Detect which cell encompasses the target text, then output its (x, y) center coordinate. 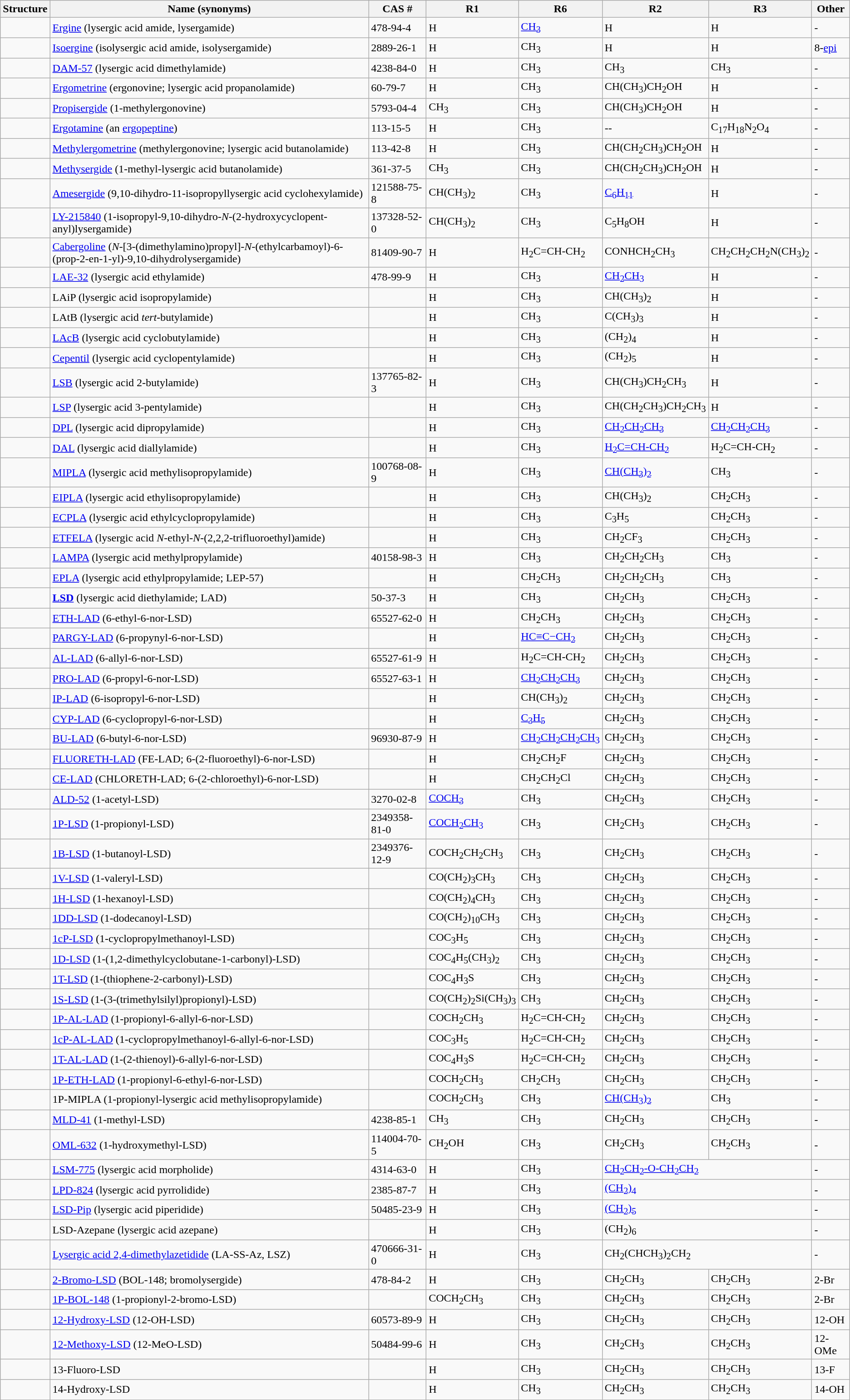
113-15-5 (398, 128)
81409-90-7 (398, 252)
137765-82-3 (398, 382)
2-Bromo-LSD (BOL-148; bromolysergide) (209, 1279)
4238-84-0 (398, 68)
3270-02-8 (398, 799)
Methylergometrine (methylergonovine; lysergic acid butanolamide) (209, 148)
EIPLA (lysergic acid ethylisopropylamide) (209, 497)
LSD (lysergic acid diethylamide; LAD) (209, 598)
2349376-12-9 (398, 853)
LSD-Pip (lysergic acid piperidide) (209, 1209)
113-42-8 (398, 148)
470666-31-0 (398, 1254)
1P-MIPLA (1-propionyl-lysergic acid methylisopropylamide) (209, 1100)
12-OH (831, 1320)
121588-75-8 (398, 193)
C(CH3)3 (655, 317)
COC4H5(CH3)2 (472, 959)
AL-LAD (6-allyl-6-nor-LSD) (209, 658)
1cP-LSD (1-cyclopropylmethanoyl-LSD) (209, 938)
C6H11 (655, 193)
CH2CH2Cl (560, 779)
478-84-2 (398, 1279)
Cabergoline (N-[3-(dimethylamino)propyl]-N-(ethylcarbamoyl)-6-(prop-2-en-1-yl)-9,10-dihydrolysergamide) (209, 252)
Amesergide (9,10-dihydro-11-isopropyllysergic acid cyclohexylamide) (209, 193)
60-79-7 (398, 88)
Cepentil (lysergic acid cyclopentylamide) (209, 358)
C17H18N2O4 (760, 128)
LSB (lysergic acid 2-butylamide) (209, 382)
CH(CH2CH3)CH2CH3 (655, 408)
(CH2)6 (707, 1230)
CONHCH2CH3 (655, 252)
12-OMe (831, 1344)
LSD-Azepane (lysergic acid azepane) (209, 1230)
1P-AL-LAD (1-propionyl-6-allyl-6-nor-LSD) (209, 1019)
PARGY-LAD (6-propynyl-6-nor-LSD) (209, 638)
CH(CH3)CH2CH3 (655, 382)
1T-LSD (1-(thiophene-2-carbonyl)-LSD) (209, 979)
LSP (lysergic acid 3-pentylamide) (209, 408)
Ergometrine (ergonovine; lysergic acid propanolamide) (209, 88)
CO(CH2)10CH3 (472, 919)
1V-LSD (1-valeryl-LSD) (209, 878)
50484-99-6 (398, 1344)
14-Hydroxy-LSD (209, 1390)
65527-61-9 (398, 658)
4238-85-1 (398, 1120)
DAL (lysergic acid diallylamide) (209, 447)
CH2(CHCH3)2CH2 (707, 1254)
12-Hydroxy-LSD (12-OH-LSD) (209, 1320)
478-99-9 (398, 277)
2349358-81-0 (398, 824)
CH2CH2CH2N(CH3)2 (760, 252)
40158-98-3 (398, 558)
R3 (760, 9)
CH2CH2-O-CH2CH2 (707, 1169)
ECPLA (lysergic acid ethylcyclopropylamide) (209, 517)
1P-LSD (1-propionyl-LSD) (209, 824)
50-37-3 (398, 598)
13-F (831, 1369)
1B-LSD (1-butanoyl-LSD) (209, 853)
LSM-775 (lysergic acid morpholide) (209, 1169)
DAM-57 (lysergic acid dimethylamide) (209, 68)
LAMPA (lysergic acid methylpropylamide) (209, 558)
96930-87-9 (398, 739)
LPD-824 (lysergic acid pyrrolidide) (209, 1189)
-- (655, 128)
4314-63-0 (398, 1169)
CE-LAD (CHLORETH-LAD; 6-(2-chloroethyl)-6-nor-LSD) (209, 779)
CO(CH2)4CH3 (472, 899)
R2 (655, 9)
CO(CH2)3CH3 (472, 878)
65527-62-0 (398, 618)
CYP-LAD (6-cyclopropyl-6-nor-LSD) (209, 718)
C5H8OH (655, 223)
65527-63-1 (398, 678)
LAE-32 (lysergic acid ethylamide) (209, 277)
478-94-4 (398, 28)
2385-87-7 (398, 1189)
12-Methoxy-LSD (12-MeO-LSD) (209, 1344)
HC≡C−CH2 (560, 638)
CO(CH2)2Si(CH3)3 (472, 999)
CH2CF3 (655, 537)
Ergine (lysergic acid amide, lysergamide) (209, 28)
2889-26-1 (398, 48)
LAtB (lysergic acid tert-butylamide) (209, 317)
13-Fluoro-LSD (209, 1369)
Methysergide (1-methyl-lysergic acid butanolamide) (209, 168)
CH2OH (472, 1145)
DPL (lysergic acid dipropylamide) (209, 427)
8-epi (831, 48)
PRO-LAD (6-propyl-6-nor-LSD) (209, 678)
ALD-52 (1-acetyl-LSD) (209, 799)
Isoergine (isolysergic acid amide, isolysergamide) (209, 48)
IP-LAD (6-isopropyl-6-nor-LSD) (209, 698)
1cP-AL-LAD (1-cyclopropylmethanoyl-6-allyl-6-nor-LSD) (209, 1039)
1S-LSD (1-(3-(trimethylsilyl)propionyl)-LSD) (209, 999)
FLUORETH-LAD (FE-LAD; 6-(2-fluoroethyl)-6-nor-LSD) (209, 759)
CH2CH2F (560, 759)
LY-215840 (1-isopropyl-9,10-dihydro-N-(2-hydroxycyclopent-anyl)lysergamide) (209, 223)
Lysergic acid 2,4-dimethylazetidide (LA-SS-Az, LSZ) (209, 1254)
ETFELA (lysergic acid N-ethyl-N-(2,2,2-trifluoroethyl)amide) (209, 537)
Structure (25, 9)
OML-632 (1-hydroxymethyl-LSD) (209, 1145)
MLD-41 (1-methyl-LSD) (209, 1120)
1T-AL-LAD (1-(2-thienoyl)-6-allyl-6-nor-LSD) (209, 1059)
R6 (560, 9)
50485-23-9 (398, 1209)
Propisergide (1-methylergonovine) (209, 108)
361-37-5 (398, 168)
ETH-LAD (6-ethyl-6-nor-LSD) (209, 618)
R1 (472, 9)
1H-LSD (1-hexanoyl-LSD) (209, 899)
BU-LAD (6-butyl-6-nor-LSD) (209, 739)
COCH2CH2CH3 (472, 853)
114004-70-5 (398, 1145)
LAcB (lysergic acid cyclobutylamide) (209, 338)
137328-52-0 (398, 223)
EPLA (lysergic acid ethylpropylamide; LEP-57) (209, 578)
100768-08-9 (398, 473)
MIPLA (lysergic acid methylisopropylamide) (209, 473)
60573-89-9 (398, 1320)
Other (831, 9)
14-OH (831, 1390)
LAiP (lysergic acid isopropylamide) (209, 297)
5793-04-4 (398, 108)
CH2CH2CH2CH3 (560, 739)
CAS # (398, 9)
Name (synonyms) (209, 9)
1P-BOL-148 (1-propionyl-2-bromo-LSD) (209, 1300)
1DD-LSD (1-dodecanoyl-LSD) (209, 919)
1P-ETH-LAD (1-propionyl-6-ethyl-6-nor-LSD) (209, 1080)
Ergotamine (an ergopeptine) (209, 128)
COCH3 (472, 799)
1D-LSD (1-(1,2-dimethylcyclobutane-1-carbonyl)-LSD) (209, 959)
